Identify which cell holds the provided text, then report its (X, Y) central coordinate. 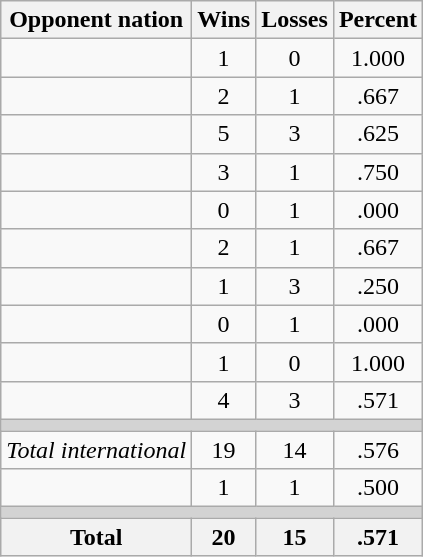
Percent (378, 20)
15 (295, 537)
.500 (378, 488)
Total (96, 537)
Opponent nation (96, 20)
20 (224, 537)
4 (224, 400)
.250 (378, 286)
.625 (378, 134)
Wins (224, 20)
5 (224, 134)
19 (224, 449)
.750 (378, 172)
Losses (295, 20)
Total international (96, 449)
14 (295, 449)
.576 (378, 449)
